Output the (x, y) coordinate of the center of the cell containing the given text.  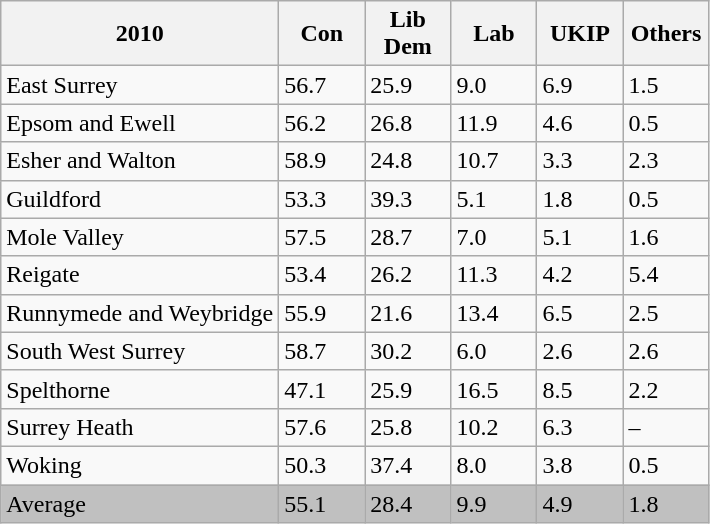
55.9 (322, 313)
2.3 (666, 161)
25.8 (408, 427)
5.4 (666, 275)
6.3 (580, 427)
28.7 (408, 237)
9.0 (494, 85)
Lib Dem (408, 34)
2.2 (666, 389)
Reigate (140, 275)
Runnymede and Weybridge (140, 313)
56.2 (322, 123)
2010 (140, 34)
55.1 (322, 503)
Con (322, 34)
1.5 (666, 85)
58.7 (322, 351)
Guildford (140, 199)
3.3 (580, 161)
1.6 (666, 237)
16.5 (494, 389)
Lab (494, 34)
6.9 (580, 85)
26.2 (408, 275)
South West Surrey (140, 351)
53.4 (322, 275)
3.8 (580, 465)
11.9 (494, 123)
10.2 (494, 427)
Surrey Heath (140, 427)
Average (140, 503)
4.2 (580, 275)
53.3 (322, 199)
26.8 (408, 123)
11.3 (494, 275)
6.0 (494, 351)
UKIP (580, 34)
56.7 (322, 85)
58.9 (322, 161)
28.4 (408, 503)
Woking (140, 465)
21.6 (408, 313)
– (666, 427)
Epsom and Ewell (140, 123)
57.5 (322, 237)
Mole Valley (140, 237)
Spelthorne (140, 389)
30.2 (408, 351)
8.5 (580, 389)
37.4 (408, 465)
4.6 (580, 123)
7.0 (494, 237)
24.8 (408, 161)
East Surrey (140, 85)
47.1 (322, 389)
13.4 (494, 313)
10.7 (494, 161)
9.9 (494, 503)
Esher and Walton (140, 161)
4.9 (580, 503)
39.3 (408, 199)
50.3 (322, 465)
2.5 (666, 313)
57.6 (322, 427)
6.5 (580, 313)
Others (666, 34)
8.0 (494, 465)
